Output the [x, y] coordinate of the center of the cell containing the given text.  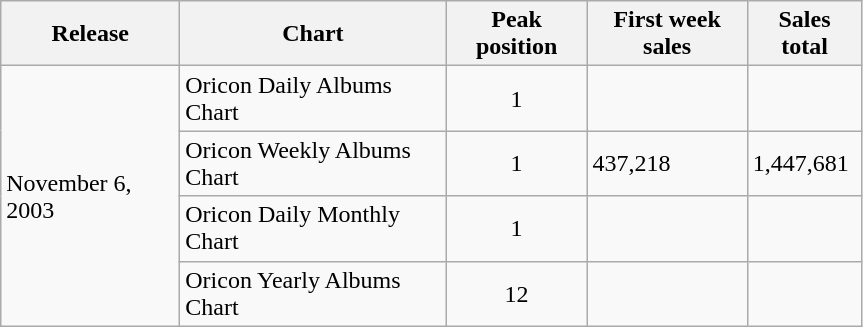
Oricon Daily Albums Chart [313, 98]
437,218 [667, 164]
Peak position [516, 34]
1,447,681 [804, 164]
Sales total [804, 34]
First week sales [667, 34]
Release [90, 34]
Oricon Daily Monthly Chart [313, 228]
Oricon Weekly Albums Chart [313, 164]
November 6, 2003 [90, 196]
12 [516, 294]
Oricon Yearly Albums Chart [313, 294]
Chart [313, 34]
